Extract the [X, Y] coordinate from the center of the cell holding the provided text.  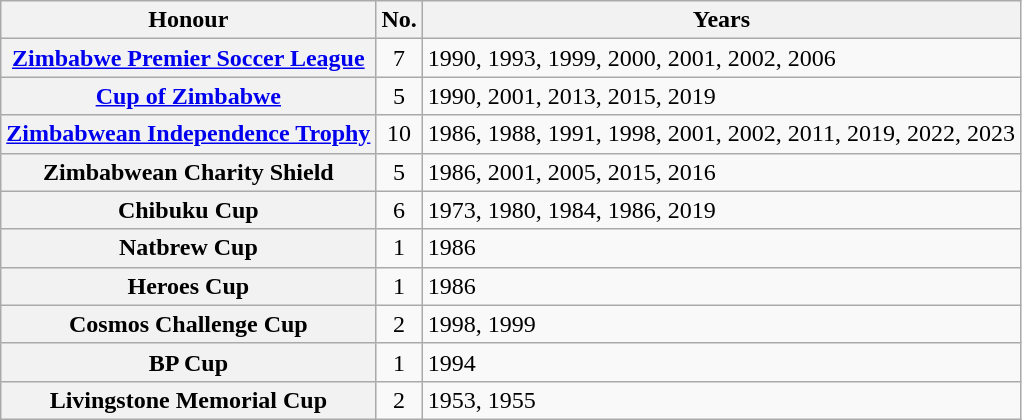
Chibuku Cup [188, 210]
Natbrew Cup [188, 248]
1998, 1999 [721, 324]
1994 [721, 362]
Zimbabwean Charity Shield [188, 172]
6 [399, 210]
1990, 1993, 1999, 2000, 2001, 2002, 2006 [721, 58]
Honour [188, 20]
1953, 1955 [721, 400]
Livingstone Memorial Cup [188, 400]
Zimbabwean Independence Trophy [188, 134]
Cup of Zimbabwe [188, 96]
1986, 2001, 2005, 2015, 2016 [721, 172]
1986, 1988, 1991, 1998, 2001, 2002, 2011, 2019, 2022, 2023 [721, 134]
Heroes Cup [188, 286]
BP Cup [188, 362]
Cosmos Challenge Cup [188, 324]
Years [721, 20]
1973, 1980, 1984, 1986, 2019 [721, 210]
10 [399, 134]
1990, 2001, 2013, 2015, 2019 [721, 96]
Zimbabwe Premier Soccer League [188, 58]
No. [399, 20]
7 [399, 58]
